Output the (x, y) coordinate of the center of the cell containing the given text.  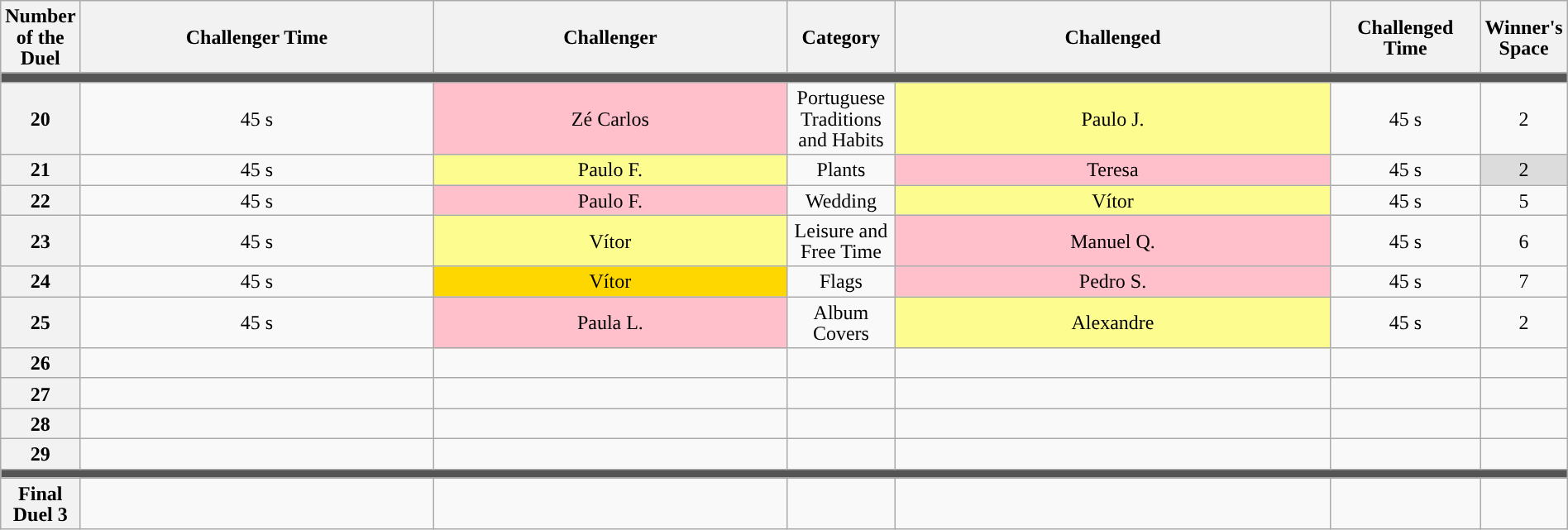
Zé Carlos (610, 118)
21 (41, 170)
Paula L. (610, 322)
Leisure and Free Time (842, 241)
Pedro S. (1112, 281)
Flags (842, 281)
6 (1523, 241)
Challenged (1112, 37)
20 (41, 118)
Final Duel 3 (41, 504)
Winner's Space (1523, 37)
27 (41, 394)
Number of the Duel (41, 37)
Category (842, 37)
23 (41, 241)
Challenger (610, 37)
Album Covers (842, 322)
5 (1523, 200)
Challenger Time (256, 37)
25 (41, 322)
22 (41, 200)
Wedding (842, 200)
24 (41, 281)
Paulo J. (1112, 118)
29 (41, 453)
Challenged Time (1406, 37)
28 (41, 423)
Portuguese Traditions and Habits (842, 118)
Manuel Q. (1112, 241)
Teresa (1112, 170)
7 (1523, 281)
26 (41, 364)
Plants (842, 170)
Alexandre (1112, 322)
